Search for the cell housing the specified text and yield its (x, y) center coordinate. 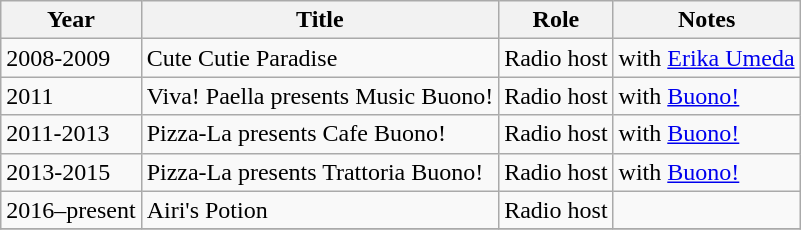
Pizza-La presents Cafe Buono! (320, 134)
2008-2009 (71, 58)
with Erika Umeda (706, 58)
2011 (71, 96)
Pizza-La presents Trattoria Buono! (320, 172)
2011-2013 (71, 134)
Title (320, 20)
2016–present (71, 210)
Cute Cutie Paradise (320, 58)
Airi's Potion (320, 210)
2013-2015 (71, 172)
Notes (706, 20)
Viva! Paella presents Music Buono! (320, 96)
Year (71, 20)
Role (556, 20)
